Extract the [x, y] coordinate from the center of the cell holding the provided text.  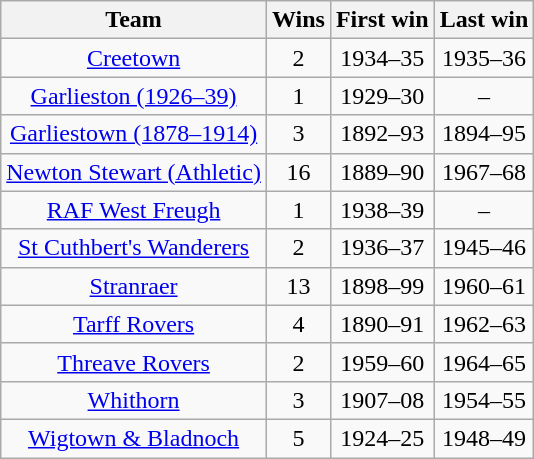
Stranraer [134, 286]
Garliestown (1878–1914) [134, 134]
Newton Stewart (Athletic) [134, 172]
5 [298, 438]
1967–68 [484, 172]
1962–63 [484, 324]
1934–35 [382, 58]
1929–30 [382, 96]
RAF West Freugh [134, 210]
Team [134, 20]
1959–60 [382, 362]
Threave Rovers [134, 362]
4 [298, 324]
Creetown [134, 58]
1938–39 [382, 210]
1936–37 [382, 248]
Wigtown & Bladnoch [134, 438]
1948–49 [484, 438]
1907–08 [382, 400]
13 [298, 286]
1924–25 [382, 438]
Tarff Rovers [134, 324]
First win [382, 20]
Wins [298, 20]
Last win [484, 20]
1898–99 [382, 286]
Whithorn [134, 400]
1894–95 [484, 134]
St Cuthbert's Wanderers [134, 248]
Garlieston (1926–39) [134, 96]
1890–91 [382, 324]
1935–36 [484, 58]
1889–90 [382, 172]
1892–93 [382, 134]
1945–46 [484, 248]
16 [298, 172]
1964–65 [484, 362]
1960–61 [484, 286]
1954–55 [484, 400]
